Provide the [x, y] coordinate of the cell's center where the given text is located.  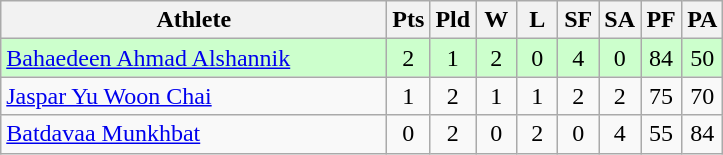
Batdavaa Munkhbat [194, 134]
70 [702, 96]
PF [662, 20]
Bahaedeen Ahmad Alshannik [194, 58]
PA [702, 20]
SA [620, 20]
75 [662, 96]
W [496, 20]
55 [662, 134]
Pts [408, 20]
Jaspar Yu Woon Chai [194, 96]
L [538, 20]
50 [702, 58]
Athlete [194, 20]
Pld [453, 20]
SF [578, 20]
